Extract the [X, Y] coordinate from the center of the cell holding the provided text.  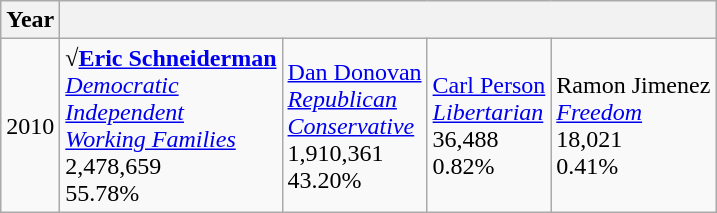
√Eric SchneidermanDemocraticIndependentWorking Families2,478,65955.78% [171, 126]
Ramon JimenezFreedom18,0210.41% [634, 126]
2010 [30, 126]
Carl PersonLibertarian36,4880.82% [489, 126]
Year [30, 20]
Dan DonovanRepublicanConservative1,910,36143.20% [354, 126]
